Detect which cell encompasses the target text, then output its (x, y) center coordinate. 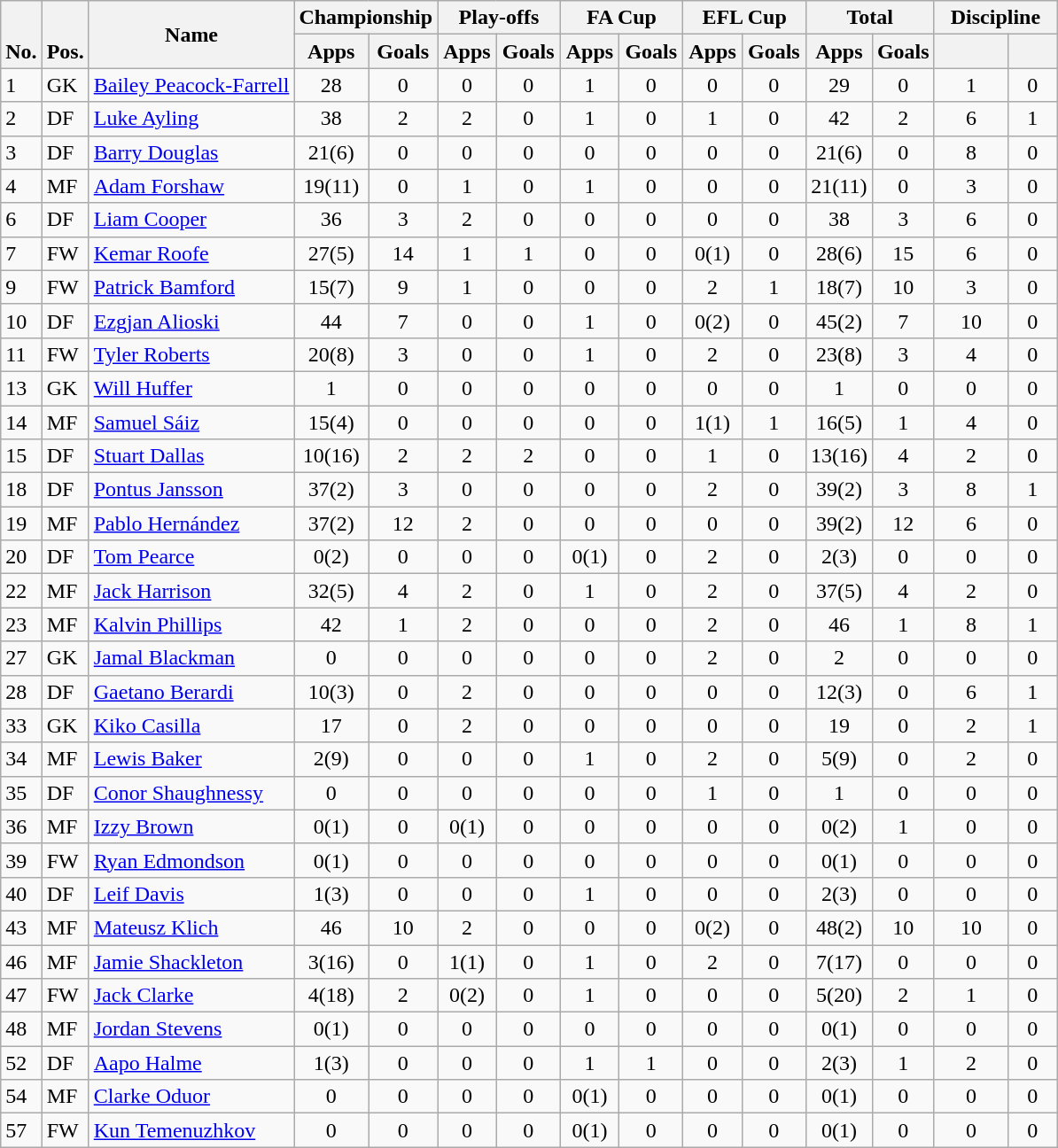
Gaetano Berardi (191, 692)
10(16) (331, 456)
13(16) (838, 456)
12(3) (838, 692)
44 (331, 321)
Mateusz Klich (191, 927)
23 (21, 624)
Jamie Shackleton (191, 961)
Stuart Dallas (191, 456)
Pablo Hernández (191, 524)
15(4) (331, 423)
Aapo Halme (191, 1063)
13 (21, 388)
Total (870, 18)
Ezgjan Alioski (191, 321)
37(5) (838, 591)
Discipline (996, 18)
21(11) (838, 186)
Liam Cooper (191, 220)
Championship (366, 18)
Kemar Roofe (191, 253)
18 (21, 490)
18(7) (838, 287)
Tyler Roberts (191, 354)
39 (21, 860)
35 (21, 793)
19(11) (331, 186)
52 (21, 1063)
28(6) (838, 253)
Izzy Brown (191, 826)
2(9) (331, 759)
Play-offs (500, 18)
EFL Cup (744, 18)
Kiko Casilla (191, 725)
Bailey Peacock-Farrell (191, 85)
48 (21, 1029)
Luke Ayling (191, 119)
Ryan Edmondson (191, 860)
10(3) (331, 692)
Patrick Bamford (191, 287)
Leif Davis (191, 894)
22 (21, 591)
Tom Pearce (191, 557)
Barry Douglas (191, 152)
57 (21, 1130)
Kalvin Phillips (191, 624)
20(8) (331, 354)
Samuel Sáiz (191, 423)
Pontus Jansson (191, 490)
27(5) (331, 253)
Adam Forshaw (191, 186)
Will Huffer (191, 388)
Conor Shaughnessy (191, 793)
Name (191, 35)
3(16) (331, 961)
4(18) (331, 996)
15(7) (331, 287)
47 (21, 996)
43 (21, 927)
Jordan Stevens (191, 1029)
5(20) (838, 996)
Pos. (66, 35)
29 (838, 85)
32(5) (331, 591)
33 (21, 725)
34 (21, 759)
27 (21, 658)
Kun Temenuzhkov (191, 1130)
Clarke Oduor (191, 1097)
45(2) (838, 321)
48(2) (838, 927)
7(17) (838, 961)
40 (21, 894)
54 (21, 1097)
Jamal Blackman (191, 658)
16(5) (838, 423)
17 (331, 725)
Jack Harrison (191, 591)
Lewis Baker (191, 759)
No. (21, 35)
23(8) (838, 354)
5(9) (838, 759)
11 (21, 354)
FA Cup (622, 18)
Jack Clarke (191, 996)
20 (21, 557)
